From the cell containing the given text, extract its center point as (X, Y) coordinate. 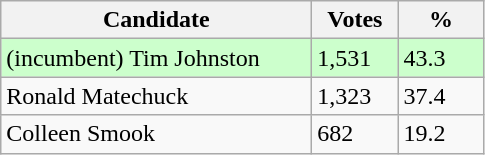
19.2 (441, 134)
682 (355, 134)
1,323 (355, 96)
% (441, 20)
Colleen Smook (156, 134)
37.4 (441, 96)
43.3 (441, 58)
1,531 (355, 58)
Votes (355, 20)
Ronald Matechuck (156, 96)
Candidate (156, 20)
(incumbent) Tim Johnston (156, 58)
